Detect which cell encompasses the target text, then output its (X, Y) center coordinate. 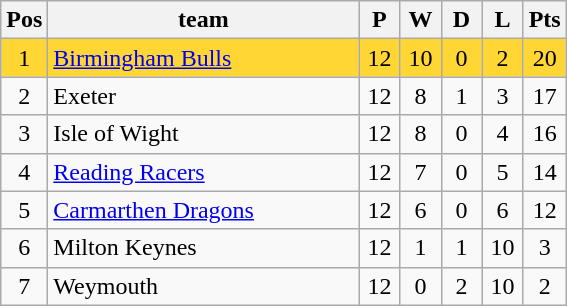
D (462, 20)
Pos (24, 20)
W (420, 20)
team (204, 20)
Exeter (204, 96)
Isle of Wight (204, 134)
Carmarthen Dragons (204, 210)
Birmingham Bulls (204, 58)
20 (544, 58)
Pts (544, 20)
P (380, 20)
17 (544, 96)
Weymouth (204, 286)
Reading Racers (204, 172)
14 (544, 172)
L (502, 20)
Milton Keynes (204, 248)
16 (544, 134)
